Pinpoint the cell where the given text exists, returning its [X, Y] midpoint coordinate. 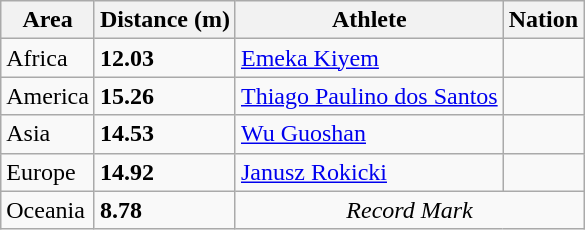
Oceania [48, 210]
Africa [48, 58]
Nation [543, 20]
14.92 [164, 172]
Area [48, 20]
Thiago Paulino dos Santos [369, 96]
America [48, 96]
14.53 [164, 134]
Europe [48, 172]
Athlete [369, 20]
Record Mark [409, 210]
Distance (m) [164, 20]
15.26 [164, 96]
Asia [48, 134]
8.78 [164, 210]
Wu Guoshan [369, 134]
Janusz Rokicki [369, 172]
Emeka Kiyem [369, 58]
12.03 [164, 58]
